Extract the [X, Y] coordinate from the center of the cell holding the provided text.  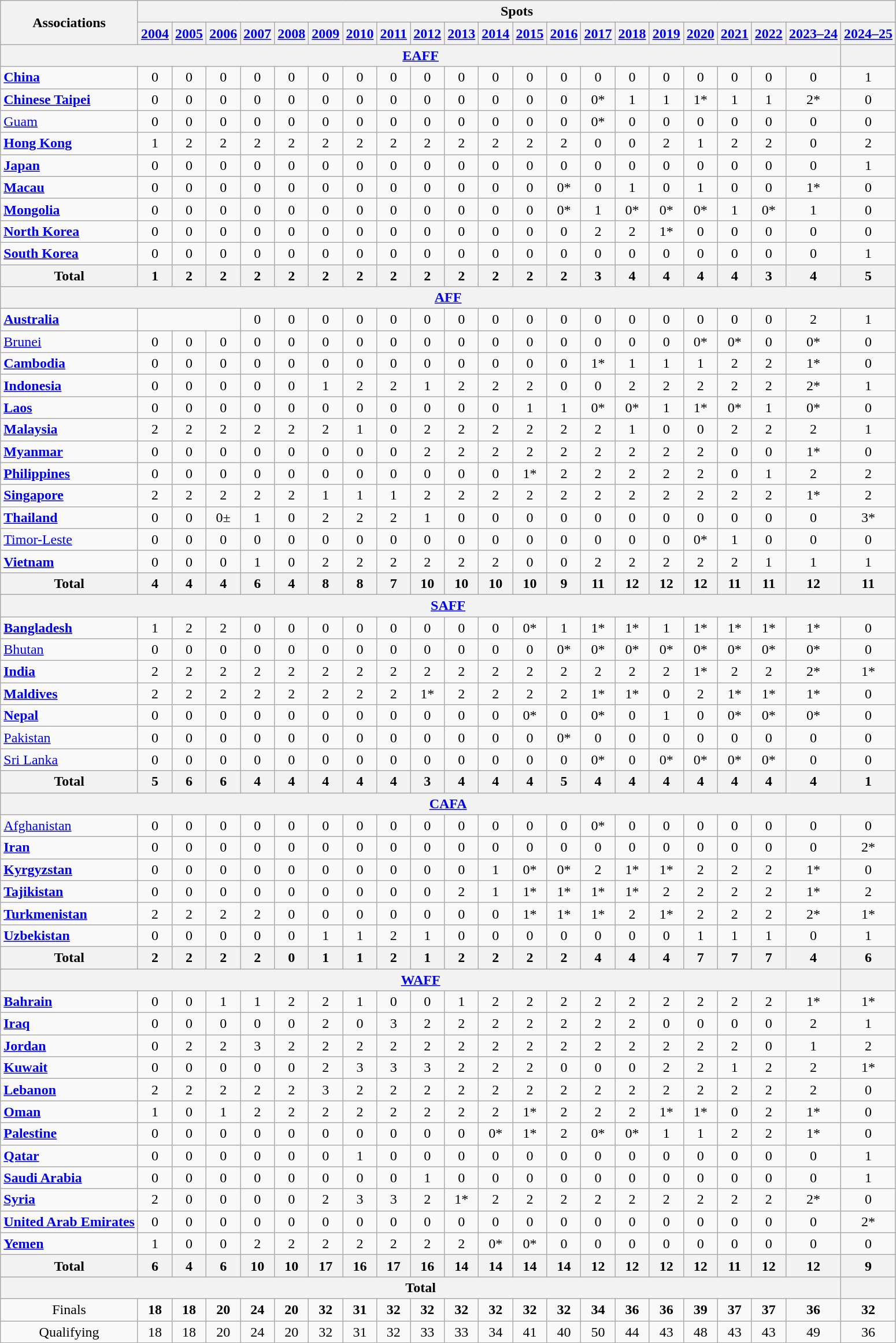
Indonesia [69, 386]
48 [701, 1331]
2009 [326, 34]
Lebanon [69, 1090]
Timor-Leste [69, 539]
2007 [258, 34]
Mongolia [69, 209]
2023–24 [813, 34]
North Korea [69, 231]
Iraq [69, 1024]
2015 [530, 34]
Syria [69, 1200]
2019 [666, 34]
Brunei [69, 342]
Tajikistan [69, 891]
Bhutan [69, 650]
Philippines [69, 473]
2011 [394, 34]
Malaysia [69, 430]
44 [632, 1331]
Bahrain [69, 1002]
Maldives [69, 694]
Spots [517, 12]
Cambodia [69, 364]
Yemen [69, 1244]
Kyrgyzstan [69, 870]
2024–25 [868, 34]
Uzbekistan [69, 935]
Singapore [69, 495]
Japan [69, 165]
2020 [701, 34]
Associations [69, 23]
39 [701, 1309]
CAFA [449, 804]
Nepal [69, 716]
41 [530, 1331]
Chinese Taipei [69, 99]
2005 [190, 34]
49 [813, 1331]
Afghanistan [69, 826]
Sri Lanka [69, 760]
Laos [69, 408]
Hong Kong [69, 143]
50 [598, 1331]
Finals [69, 1309]
EAFF [421, 56]
Pakistan [69, 738]
Kuwait [69, 1068]
Iran [69, 848]
Australia [69, 320]
Macau [69, 187]
2017 [598, 34]
2014 [496, 34]
2012 [428, 34]
2022 [769, 34]
India [69, 672]
3* [868, 517]
2006 [223, 34]
Jordan [69, 1046]
AFF [449, 298]
China [69, 77]
Bangladesh [69, 627]
2010 [360, 34]
Myanmar [69, 452]
Turkmenistan [69, 913]
2008 [291, 34]
Oman [69, 1112]
2016 [564, 34]
SAFF [449, 605]
Guam [69, 121]
2021 [734, 34]
Vietnam [69, 561]
Thailand [69, 517]
2013 [461, 34]
Saudi Arabia [69, 1178]
2004 [155, 34]
2018 [632, 34]
United Arab Emirates [69, 1222]
40 [564, 1331]
Qualifying [69, 1331]
Qatar [69, 1156]
Palestine [69, 1134]
South Korea [69, 253]
WAFF [421, 980]
0± [223, 517]
